From the cell containing the given text, extract its center point as [x, y] coordinate. 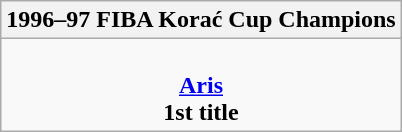
1996–97 FIBA Korać Cup Champions [201, 20]
Aris 1st title [201, 85]
